Scan for the cell matching the given text and deliver its [X, Y] coordinate at center. 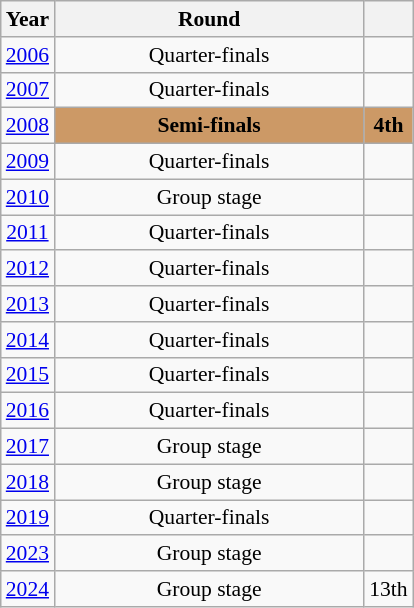
2013 [28, 304]
2018 [28, 482]
2023 [28, 554]
2015 [28, 375]
2006 [28, 55]
Semi-finals [209, 126]
2016 [28, 411]
2010 [28, 197]
Year [28, 19]
2009 [28, 162]
2017 [28, 447]
2024 [28, 589]
2011 [28, 233]
2007 [28, 90]
4th [388, 126]
2012 [28, 269]
13th [388, 589]
Round [209, 19]
2008 [28, 126]
2014 [28, 340]
2019 [28, 518]
